Find where the given text appears and provide that cell's center as [X, Y] coordinate. 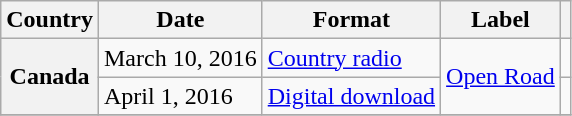
Format [351, 20]
Canada [50, 77]
March 10, 2016 [180, 58]
Country radio [351, 58]
Label [501, 20]
Date [180, 20]
Digital download [351, 96]
Open Road [501, 77]
Country [50, 20]
April 1, 2016 [180, 96]
